Scan for the cell matching the given text and deliver its (x, y) coordinate at center. 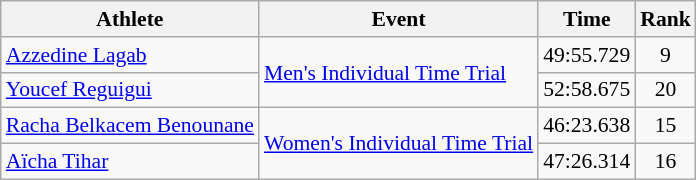
Time (586, 19)
47:26.314 (586, 162)
Women's Individual Time Trial (398, 144)
46:23.638 (586, 126)
20 (666, 90)
Aïcha Tihar (130, 162)
Athlete (130, 19)
16 (666, 162)
49:55.729 (586, 55)
Racha Belkacem Benounane (130, 126)
52:58.675 (586, 90)
Azzedine Lagab (130, 55)
15 (666, 126)
Youcef Reguigui (130, 90)
Rank (666, 19)
9 (666, 55)
Event (398, 19)
Men's Individual Time Trial (398, 72)
